Find where the given text appears and provide that cell's center as (X, Y) coordinate. 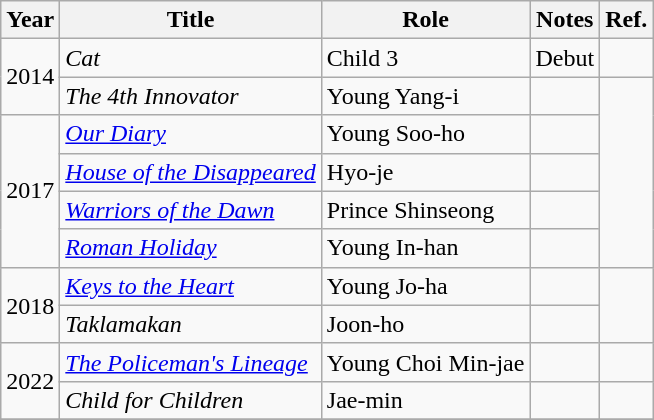
Roman Holiday (190, 248)
Joon-ho (426, 324)
Child 3 (426, 58)
Young Yang-i (426, 96)
Taklamakan (190, 324)
Prince Shinseong (426, 210)
Ref. (626, 20)
Young In-han (426, 248)
Our Diary (190, 134)
2014 (30, 77)
The 4th Innovator (190, 96)
Hyo-je (426, 172)
Child for Children (190, 400)
Warriors of the Dawn (190, 210)
Keys to the Heart (190, 286)
Debut (565, 58)
Young Choi Min-jae (426, 362)
2017 (30, 191)
Title (190, 20)
Year (30, 20)
Role (426, 20)
2022 (30, 381)
Notes (565, 20)
Young Soo-ho (426, 134)
Young Jo-ha (426, 286)
The Policeman's Lineage (190, 362)
Jae-min (426, 400)
2018 (30, 305)
Cat (190, 58)
House of the Disappeared (190, 172)
